Capture the cell that displays the provided text and extract its [x, y] central coordinate. 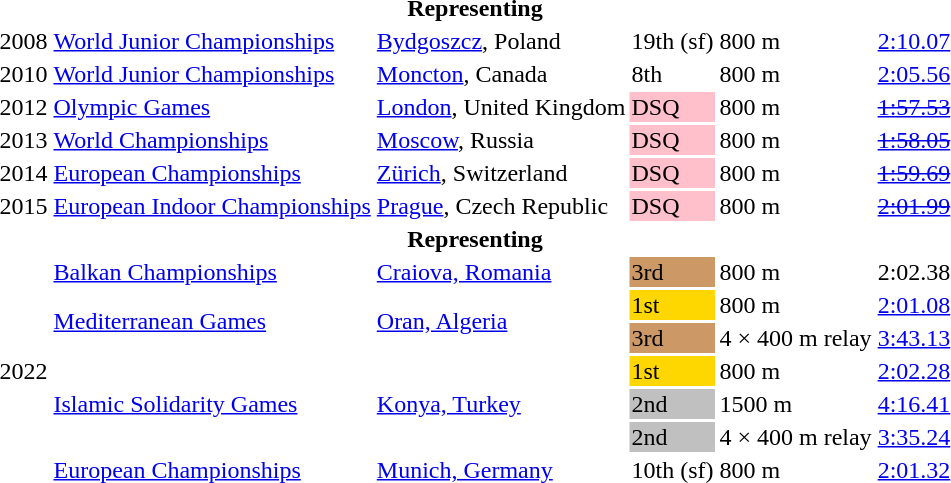
Balkan Championships [212, 272]
Zürich, Switzerland [501, 173]
London, United Kingdom [501, 107]
Oran, Algeria [501, 322]
19th (sf) [672, 41]
Moscow, Russia [501, 140]
Konya, Turkey [501, 404]
Bydgoszcz, Poland [501, 41]
Prague, Czech Republic [501, 206]
World Championships [212, 140]
European Indoor Championships [212, 206]
Moncton, Canada [501, 74]
Islamic Solidarity Games [212, 404]
Olympic Games [212, 107]
1500 m [796, 404]
8th [672, 74]
Mediterranean Games [212, 322]
European Championships [212, 173]
Craiova, Romania [501, 272]
